Search for the cell housing the specified text and yield its [x, y] center coordinate. 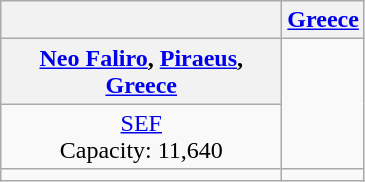
Greece [324, 20]
Neo Faliro, Piraeus, Greece [142, 72]
SEFCapacity: 11,640 [142, 136]
